Find where the given text appears and provide that cell's center as (X, Y) coordinate. 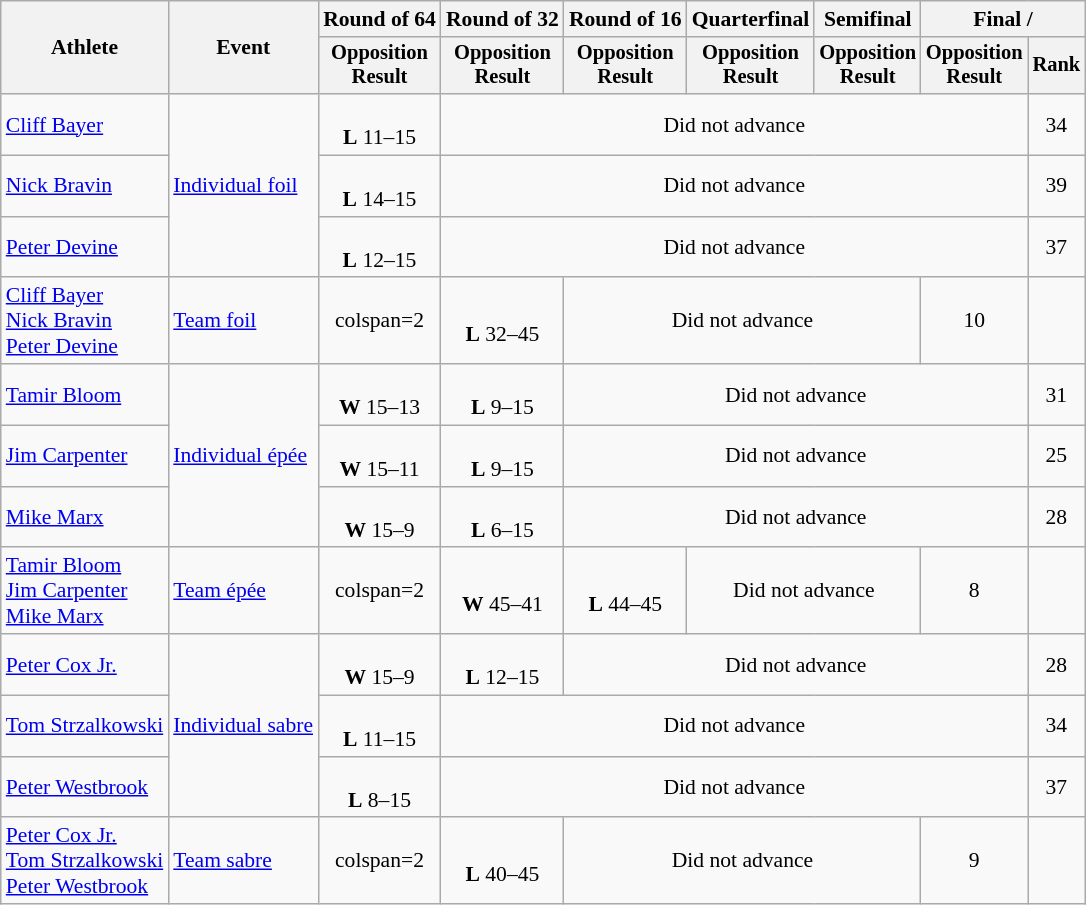
Individual épée (243, 456)
Cliff Bayer (85, 124)
Semifinal (868, 19)
Quarterfinal (751, 19)
Peter Cox Jr. (85, 664)
25 (1057, 456)
Tamir Bloom (85, 394)
L 8–15 (380, 788)
31 (1057, 394)
Team épée (243, 592)
Jim Carpenter (85, 456)
Tom Strzalkowski (85, 726)
Individual sabre (243, 726)
L 6–15 (502, 518)
Team sabre (243, 862)
W 15–13 (380, 394)
L 40–45 (502, 862)
Team foil (243, 322)
Cliff BayerNick BravinPeter Devine (85, 322)
Round of 64 (380, 19)
Individual foil (243, 186)
Mike Marx (85, 518)
Peter Devine (85, 248)
Event (243, 48)
Nick Bravin (85, 186)
W 15–11 (380, 456)
W 45–41 (502, 592)
Tamir BloomJim CarpenterMike Marx (85, 592)
L 14–15 (380, 186)
Round of 16 (626, 19)
Peter Westbrook (85, 788)
10 (974, 322)
L 44–45 (626, 592)
39 (1057, 186)
Peter Cox Jr.Tom StrzalkowskiPeter Westbrook (85, 862)
9 (974, 862)
8 (974, 592)
Final / (1003, 19)
Rank (1057, 66)
Round of 32 (502, 19)
L 32–45 (502, 322)
Athlete (85, 48)
